Capture the cell that displays the provided text and extract its (x, y) central coordinate. 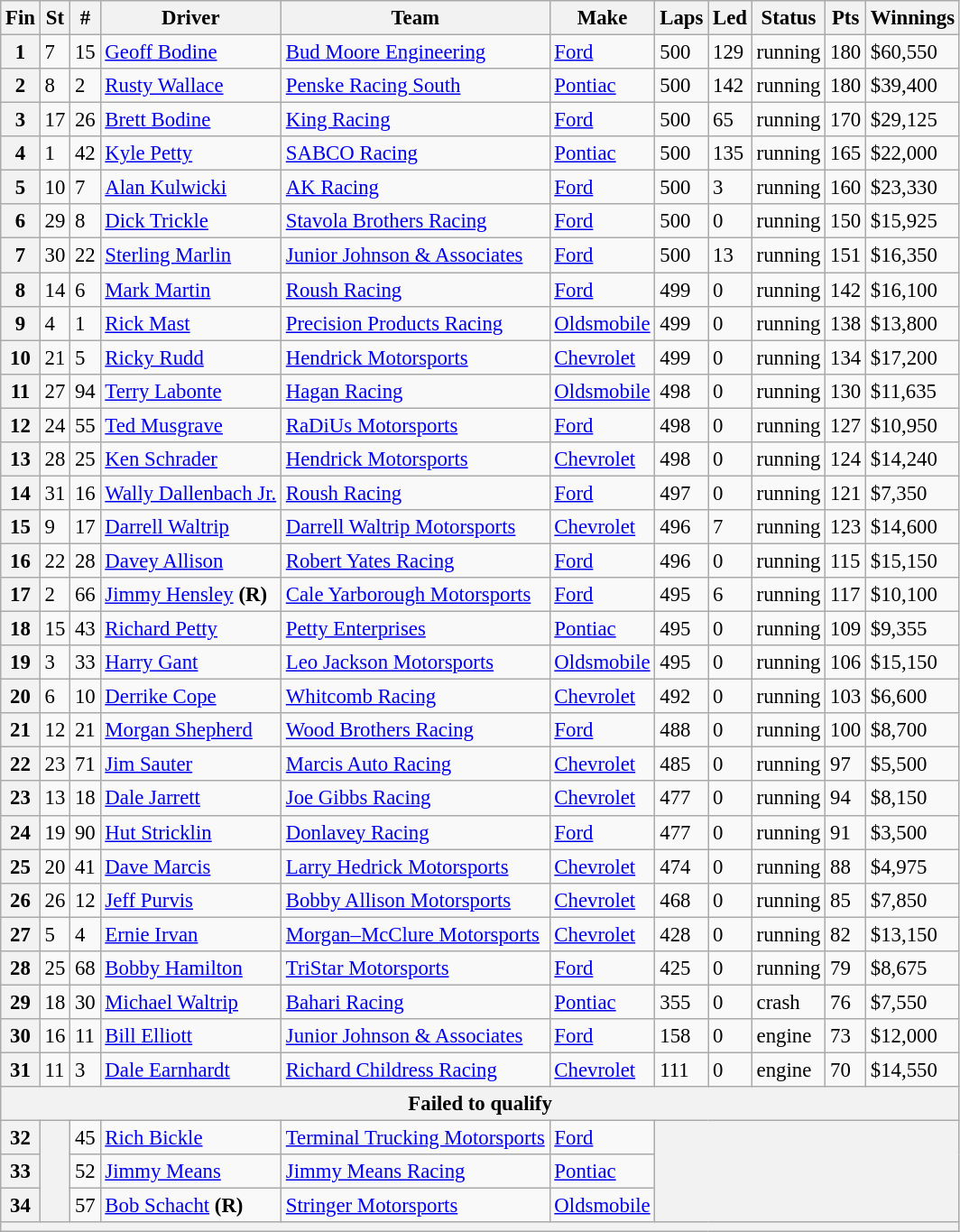
Bud Moore Engineering (415, 52)
Rick Mast (190, 323)
Dick Trickle (190, 221)
Mark Martin (190, 290)
Brett Bodine (190, 120)
45 (85, 1138)
151 (846, 255)
425 (682, 968)
# (85, 18)
$8,150 (913, 799)
RaDiUs Motorsports (415, 425)
Richard Childress Racing (415, 1070)
$14,550 (913, 1070)
Michael Waltrip (190, 1002)
$14,600 (913, 527)
Bobby Allison Motorsports (415, 900)
Winnings (913, 18)
Geoff Bodine (190, 52)
106 (846, 662)
$11,635 (913, 391)
115 (846, 560)
Bahari Racing (415, 1002)
St (54, 18)
55 (85, 425)
AK Racing (415, 188)
42 (85, 153)
468 (682, 900)
$60,550 (913, 52)
Ernie Irvan (190, 934)
Jimmy Hensley (R) (190, 595)
Sterling Marlin (190, 255)
$8,675 (913, 968)
79 (846, 968)
Bill Elliott (190, 1036)
$10,950 (913, 425)
$17,200 (913, 357)
$39,400 (913, 86)
crash (789, 1002)
68 (85, 968)
Morgan–McClure Motorsports (415, 934)
34 (21, 1206)
109 (846, 629)
Donlavey Racing (415, 832)
$29,125 (913, 120)
85 (846, 900)
474 (682, 866)
88 (846, 866)
Morgan Shepherd (190, 730)
Terminal Trucking Motorsports (415, 1138)
497 (682, 493)
428 (682, 934)
Driver (190, 18)
Darrell Waltrip Motorsports (415, 527)
71 (85, 764)
Marcis Auto Racing (415, 764)
Hagan Racing (415, 391)
$6,600 (913, 697)
138 (846, 323)
355 (682, 1002)
Led (731, 18)
$7,850 (913, 900)
Wally Dallenbach Jr. (190, 493)
73 (846, 1036)
65 (731, 120)
117 (846, 595)
150 (846, 221)
Jimmy Means Racing (415, 1172)
$4,975 (913, 866)
130 (846, 391)
Kyle Petty (190, 153)
111 (682, 1070)
488 (682, 730)
Petty Enterprises (415, 629)
160 (846, 188)
$22,000 (913, 153)
Stavola Brothers Racing (415, 221)
Bobby Hamilton (190, 968)
$9,355 (913, 629)
$13,150 (913, 934)
Terry Labonte (190, 391)
Failed to qualify (480, 1104)
97 (846, 764)
$7,350 (913, 493)
$12,000 (913, 1036)
52 (85, 1172)
Fin (21, 18)
Pts (846, 18)
Cale Yarborough Motorsports (415, 595)
Alan Kulwicki (190, 188)
Larry Hedrick Motorsports (415, 866)
Make (603, 18)
$8,700 (913, 730)
82 (846, 934)
Status (789, 18)
Davey Allison (190, 560)
90 (85, 832)
Penske Racing South (415, 86)
Joe Gibbs Racing (415, 799)
Jeff Purvis (190, 900)
100 (846, 730)
32 (21, 1138)
127 (846, 425)
91 (846, 832)
Dale Jarrett (190, 799)
$3,500 (913, 832)
$14,240 (913, 459)
Dale Earnhardt (190, 1070)
Team (415, 18)
$10,100 (913, 595)
66 (85, 595)
Harry Gant (190, 662)
121 (846, 493)
$15,925 (913, 221)
$16,100 (913, 290)
Darrell Waltrip (190, 527)
103 (846, 697)
Dave Marcis (190, 866)
Ken Schrader (190, 459)
134 (846, 357)
170 (846, 120)
Jim Sauter (190, 764)
492 (682, 697)
Derrike Cope (190, 697)
SABCO Racing (415, 153)
Stringer Motorsports (415, 1206)
70 (846, 1070)
Whitcomb Racing (415, 697)
Rich Bickle (190, 1138)
129 (731, 52)
Robert Yates Racing (415, 560)
41 (85, 866)
Richard Petty (190, 629)
Bob Schacht (R) (190, 1206)
76 (846, 1002)
158 (682, 1036)
Laps (682, 18)
Ricky Rudd (190, 357)
Leo Jackson Motorsports (415, 662)
57 (85, 1206)
124 (846, 459)
$5,500 (913, 764)
123 (846, 527)
Wood Brothers Racing (415, 730)
485 (682, 764)
165 (846, 153)
TriStar Motorsports (415, 968)
$23,330 (913, 188)
$7,550 (913, 1002)
King Racing (415, 120)
Hut Stricklin (190, 832)
Jimmy Means (190, 1172)
Precision Products Racing (415, 323)
Rusty Wallace (190, 86)
43 (85, 629)
135 (731, 153)
Ted Musgrave (190, 425)
$13,800 (913, 323)
$16,350 (913, 255)
